Capture the cell that displays the provided text and extract its [X, Y] central coordinate. 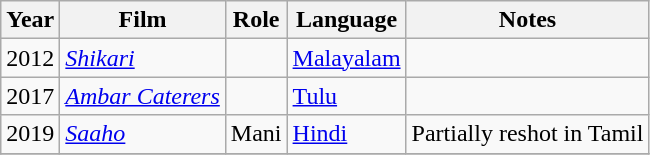
Role [256, 20]
Saaho [143, 134]
Language [346, 20]
Tulu [346, 96]
Mani [256, 134]
Ambar Caterers [143, 96]
2012 [30, 58]
Partially reshot in Tamil [528, 134]
Year [30, 20]
2019 [30, 134]
Shikari [143, 58]
Film [143, 20]
Malayalam [346, 58]
Notes [528, 20]
2017 [30, 96]
Hindi [346, 134]
